Identify which cell holds the provided text, then report its (x, y) central coordinate. 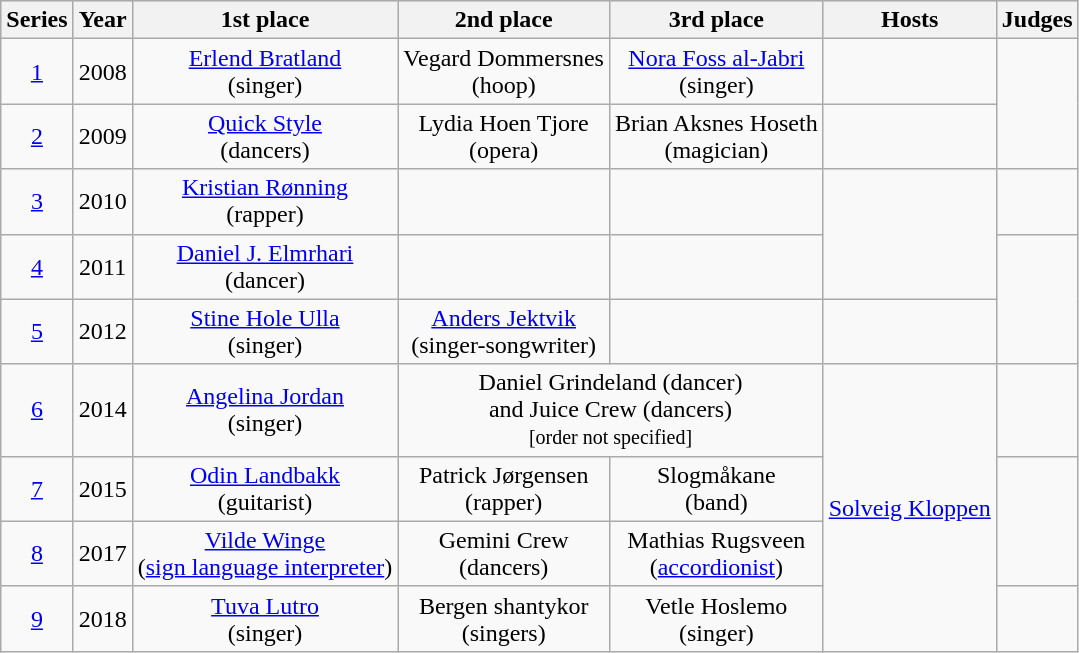
2018 (102, 618)
Quick Style(dancers) (265, 136)
3 (37, 202)
2015 (102, 488)
Patrick Jørgensen(rapper) (504, 488)
Mathias Rugsveen(accordionist) (716, 554)
Tuva Lutro(singer) (265, 618)
2 (37, 136)
2014 (102, 410)
Lydia Hoen Tjore(opera) (504, 136)
7 (37, 488)
1 (37, 72)
9 (37, 618)
3rd place (716, 20)
8 (37, 554)
Slogmåkane(band) (716, 488)
2nd place (504, 20)
2009 (102, 136)
Vetle Hoslemo(singer) (716, 618)
Hosts (910, 20)
2010 (102, 202)
2017 (102, 554)
Brian Aksnes Hoseth(magician) (716, 136)
4 (37, 266)
Odin Landbakk(guitarist) (265, 488)
Erlend Bratland(singer) (265, 72)
Solveig Kloppen (910, 508)
Gemini Crew(dancers) (504, 554)
2008 (102, 72)
Series (37, 20)
Anders Jektvik(singer-songwriter) (504, 332)
Vegard Dommersnes(hoop) (504, 72)
Stine Hole Ulla(singer) (265, 332)
Angelina Jordan(singer) (265, 410)
Nora Foss al-Jabri(singer) (716, 72)
Year (102, 20)
5 (37, 332)
2011 (102, 266)
Bergen shantykor(singers) (504, 618)
Judges (1037, 20)
Daniel J. Elmrhari(dancer) (265, 266)
Vilde Winge(sign language interpreter) (265, 554)
1st place (265, 20)
Daniel Grindeland (dancer)and Juice Crew (dancers)[order not specified] (610, 410)
Kristian Rønning(rapper) (265, 202)
6 (37, 410)
2012 (102, 332)
